Extract the [X, Y] coordinate from the center of the cell holding the provided text.  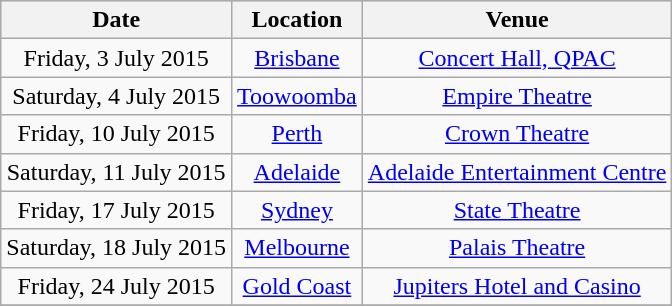
Empire Theatre [517, 96]
Adelaide [298, 172]
Location [298, 20]
State Theatre [517, 210]
Sydney [298, 210]
Friday, 24 July 2015 [116, 286]
Toowoomba [298, 96]
Perth [298, 134]
Crown Theatre [517, 134]
Date [116, 20]
Concert Hall, QPAC [517, 58]
Venue [517, 20]
Saturday, 11 July 2015 [116, 172]
Saturday, 18 July 2015 [116, 248]
Palais Theatre [517, 248]
Gold Coast [298, 286]
Friday, 3 July 2015 [116, 58]
Adelaide Entertainment Centre [517, 172]
Melbourne [298, 248]
Friday, 10 July 2015 [116, 134]
Saturday, 4 July 2015 [116, 96]
Friday, 17 July 2015 [116, 210]
Jupiters Hotel and Casino [517, 286]
Brisbane [298, 58]
